Locate the cell with the specified text and output its [X, Y] center coordinate. 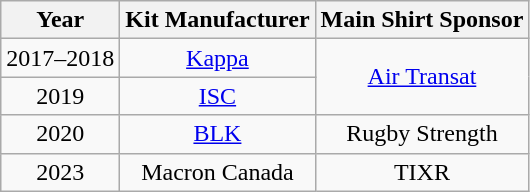
2023 [60, 172]
TIXR [422, 172]
2019 [60, 96]
Kit Manufacturer [218, 20]
Kappa [218, 58]
2020 [60, 134]
2017–2018 [60, 58]
Macron Canada [218, 172]
BLK [218, 134]
ISC [218, 96]
Main Shirt Sponsor [422, 20]
Year [60, 20]
Rugby Strength [422, 134]
Air Transat [422, 77]
